Pinpoint the cell where the given text exists, returning its (x, y) midpoint coordinate. 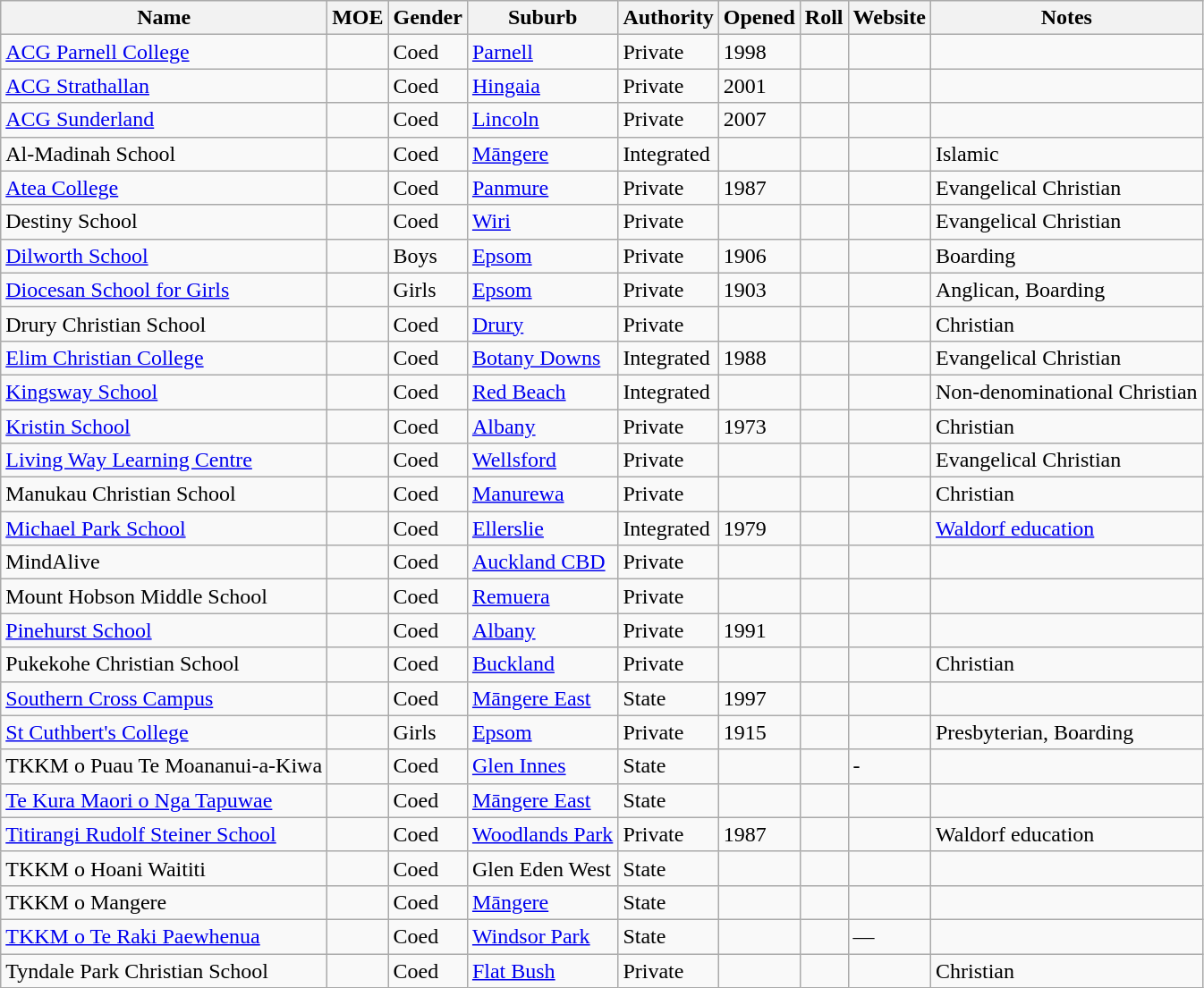
ACG Parnell College (165, 52)
MOE (358, 18)
Destiny School (165, 222)
— (889, 936)
Titirangi Rudolf Steiner School (165, 834)
Remuera (542, 596)
1988 (759, 358)
Dilworth School (165, 256)
Buckland (542, 664)
Glen Innes (542, 766)
Name (165, 18)
Boys (428, 256)
Pinehurst School (165, 630)
Auckland CBD (542, 562)
TKKM o Puau Te Moananui-a-Kiwa (165, 766)
Roll (824, 18)
Drury Christian School (165, 324)
Non-denominational Christian (1066, 392)
- (889, 766)
Botany Downs (542, 358)
Tyndale Park Christian School (165, 970)
Panmure (542, 188)
Windsor Park (542, 936)
Drury (542, 324)
Parnell (542, 52)
1903 (759, 290)
1973 (759, 426)
Anglican, Boarding (1066, 290)
ACG Strathallan (165, 86)
Presbyterian, Boarding (1066, 732)
ACG Sunderland (165, 120)
St Cuthbert's College (165, 732)
MindAlive (165, 562)
1997 (759, 698)
Woodlands Park (542, 834)
Manurewa (542, 494)
Islamic (1066, 154)
Wiri (542, 222)
Southern Cross Campus (165, 698)
Michael Park School (165, 528)
2001 (759, 86)
Pukekohe Christian School (165, 664)
Al-Madinah School (165, 154)
Kingsway School (165, 392)
Opened (759, 18)
TKKM o Mangere (165, 902)
2007 (759, 120)
1991 (759, 630)
TKKM o Hoani Waititi (165, 868)
Flat Bush (542, 970)
Living Way Learning Centre (165, 460)
1915 (759, 732)
Suburb (542, 18)
1998 (759, 52)
Ellerslie (542, 528)
Lincoln (542, 120)
Mount Hobson Middle School (165, 596)
Red Beach (542, 392)
Boarding (1066, 256)
1906 (759, 256)
TKKM o Te Raki Paewhenua (165, 936)
Website (889, 18)
Manukau Christian School (165, 494)
Authority (668, 18)
Kristin School (165, 426)
Notes (1066, 18)
Hingaia (542, 86)
Wellsford (542, 460)
Gender (428, 18)
1979 (759, 528)
Atea College (165, 188)
Te Kura Maori o Nga Tapuwae (165, 800)
Diocesan School for Girls (165, 290)
Glen Eden West (542, 868)
Elim Christian College (165, 358)
